Pinpoint the cell where the given text exists, returning its (X, Y) midpoint coordinate. 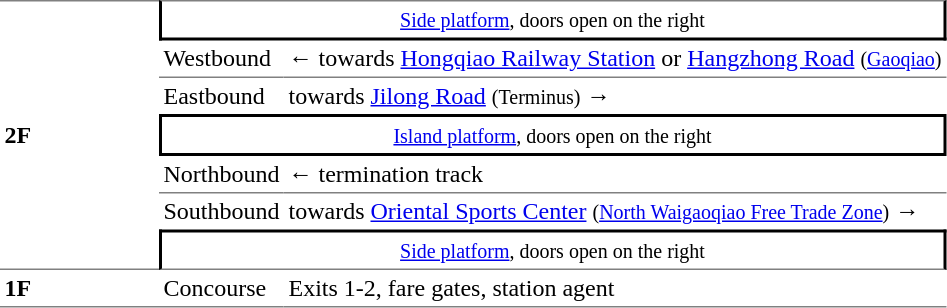
← towards Hongqiao Railway Station or Hangzhong Road (Gaoqiao) (615, 59)
towards Oriental Sports Center (North Waigaoqiao Free Trade Zone) → (615, 212)
Southbound (222, 212)
← termination track (615, 175)
towards Jilong Road (Terminus) → (615, 96)
2F (80, 135)
Island platform, doors open on the right (552, 135)
1F (80, 289)
Westbound (222, 59)
Northbound (222, 175)
Exits 1-2, fare gates, station agent (615, 289)
Concourse (222, 289)
Eastbound (222, 96)
